Identify which cell holds the provided text, then report its [X, Y] central coordinate. 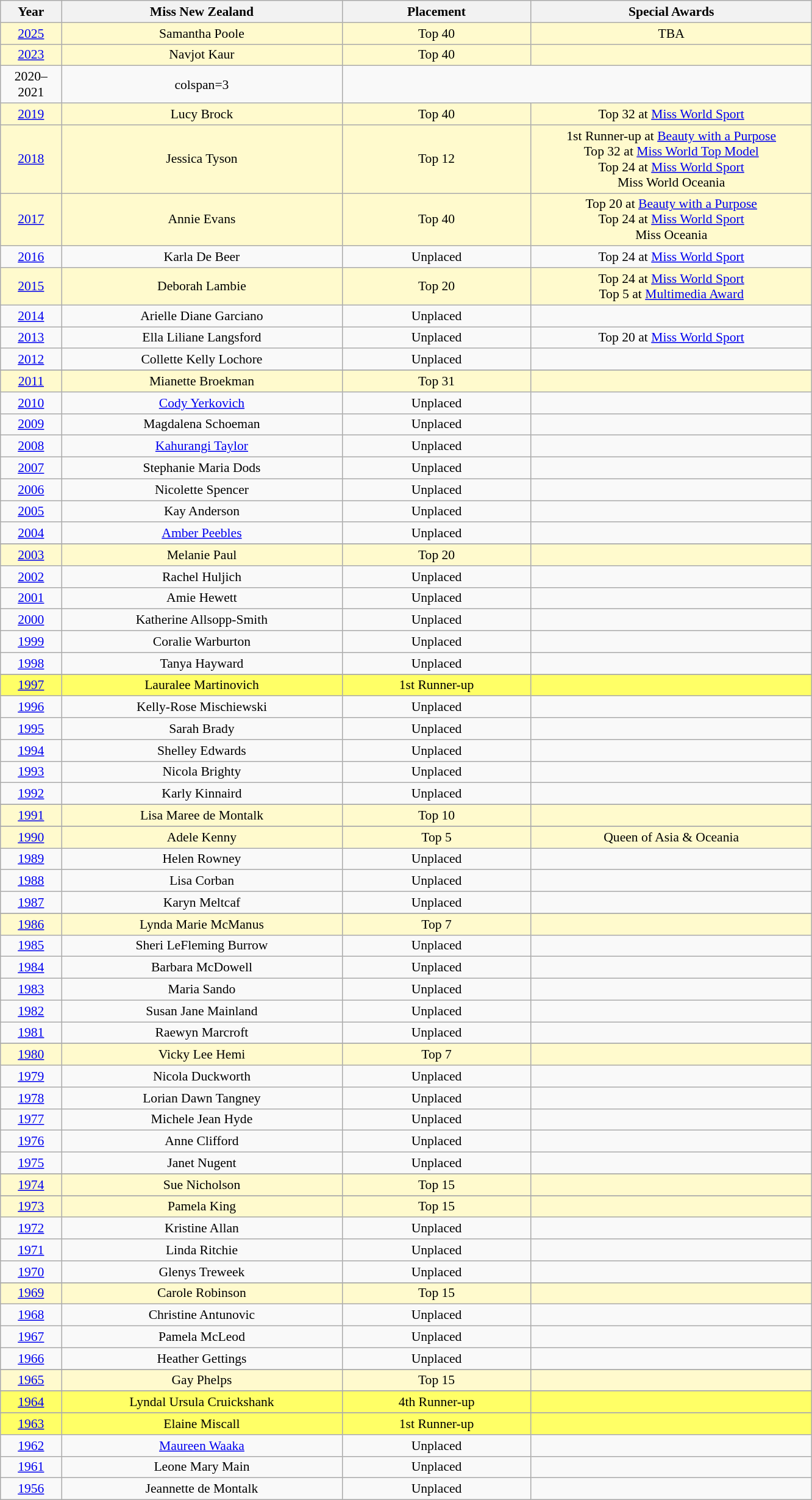
Karla De Beer [202, 257]
2020–2021 [31, 84]
Top 24 at Miss World SportTop 5 at Multimedia Award [671, 287]
1984 [31, 968]
Sue Nicholson [202, 1185]
Sarah Brady [202, 729]
1993 [31, 772]
1981 [31, 1033]
Heather Gettings [202, 1359]
Lynda Marie McManus [202, 924]
1983 [31, 990]
2013 [31, 338]
Karly Kinnaird [202, 794]
Raewyn Marcroft [202, 1033]
Kristine Allan [202, 1229]
Helen Rowney [202, 859]
Year [31, 12]
Linda Ritchie [202, 1250]
2025 [31, 34]
2010 [31, 403]
Tanya Hayward [202, 663]
Cody Yerkovich [202, 403]
Vicky Lee Hemi [202, 1055]
Maria Sando [202, 990]
1963 [31, 1424]
1986 [31, 924]
Sheri LeFleming Burrow [202, 946]
Lyndal Ursula Cruickshank [202, 1402]
Placement [436, 12]
1967 [31, 1337]
2009 [31, 424]
1995 [31, 729]
2016 [31, 257]
Mianette Broekman [202, 381]
2000 [31, 620]
Top 31 [436, 381]
1994 [31, 751]
Top 20 at Beauty with a PurposeTop 24 at Miss World SportMiss Oceania [671, 220]
Pamela McLeod [202, 1337]
Arielle Diane Garciano [202, 316]
Lorian Dawn Tangney [202, 1098]
Gay Phelps [202, 1380]
Nicolette Spencer [202, 490]
Melanie Paul [202, 555]
1992 [31, 794]
Rachel Huljich [202, 577]
Karyn Meltcaf [202, 902]
2001 [31, 598]
1998 [31, 663]
2014 [31, 316]
Lisa Maree de Montalk [202, 816]
Lucy Brock [202, 114]
Samantha Poole [202, 34]
Kelly-Rose Mischiewski [202, 707]
1965 [31, 1380]
1966 [31, 1359]
Navjot Kaur [202, 55]
2023 [31, 55]
1978 [31, 1098]
1975 [31, 1163]
Kay Anderson [202, 512]
Adele Kenny [202, 837]
Janet Nugent [202, 1163]
1988 [31, 881]
1972 [31, 1229]
2018 [31, 159]
Katherine Allsopp-Smith [202, 620]
1982 [31, 1011]
1st Runner-up at Beauty with a PurposeTop 32 at Miss World Top ModelTop 24 at Miss World SportMiss World Oceania [671, 159]
Christine Antunovic [202, 1315]
4th Runner-up [436, 1402]
2006 [31, 490]
1976 [31, 1141]
Top 10 [436, 816]
2012 [31, 360]
1991 [31, 816]
Amie Hewett [202, 598]
Nicola Brighty [202, 772]
Amber Peebles [202, 534]
TBA [671, 34]
Barbara McDowell [202, 968]
1968 [31, 1315]
Glenys Treweek [202, 1272]
Elaine Miscall [202, 1424]
2017 [31, 220]
Carole Robinson [202, 1293]
Susan Jane Mainland [202, 1011]
Lisa Corban [202, 881]
Queen of Asia & Oceania [671, 837]
Shelley Edwards [202, 751]
2002 [31, 577]
1962 [31, 1446]
Anne Clifford [202, 1141]
1977 [31, 1120]
Top 20 at Miss World Sport [671, 338]
Leone Mary Main [202, 1467]
1979 [31, 1076]
Ella Liliane Langsford [202, 338]
Stephanie Maria Dods [202, 468]
1969 [31, 1293]
1973 [31, 1207]
1999 [31, 642]
1996 [31, 707]
Collette Kelly Lochore [202, 360]
Coralie Warburton [202, 642]
Top 12 [436, 159]
2015 [31, 287]
1989 [31, 859]
2005 [31, 512]
Jessica Tyson [202, 159]
1964 [31, 1402]
Top 32 at Miss World Sport [671, 114]
1980 [31, 1055]
1997 [31, 685]
Magdalena Schoeman [202, 424]
1990 [31, 837]
2004 [31, 534]
Miss New Zealand [202, 12]
Jeannette de Montalk [202, 1489]
Kahurangi Taylor [202, 446]
1985 [31, 946]
1974 [31, 1185]
Michele Jean Hyde [202, 1120]
Special Awards [671, 12]
1987 [31, 902]
1961 [31, 1467]
colspan=3 [202, 84]
1956 [31, 1489]
Pamela King [202, 1207]
Top 5 [436, 837]
2007 [31, 468]
1970 [31, 1272]
2011 [31, 381]
2019 [31, 114]
2008 [31, 446]
Top 24 at Miss World Sport [671, 257]
2003 [31, 555]
1971 [31, 1250]
Nicola Duckworth [202, 1076]
Maureen Waaka [202, 1446]
Deborah Lambie [202, 287]
Annie Evans [202, 220]
Lauralee Martinovich [202, 685]
